From the cell containing the given text, extract its center point as (x, y) coordinate. 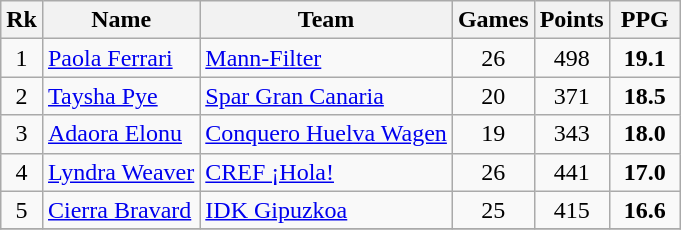
19.1 (644, 58)
25 (493, 210)
415 (572, 210)
Conquero Huelva Wagen (326, 134)
18.5 (644, 96)
Mann-Filter (326, 58)
1 (22, 58)
498 (572, 58)
2 (22, 96)
Team (326, 20)
371 (572, 96)
PPG (644, 20)
343 (572, 134)
Cierra Bravard (120, 210)
3 (22, 134)
Paola Ferrari (120, 58)
16.6 (644, 210)
Name (120, 20)
Lyndra Weaver (120, 172)
19 (493, 134)
Games (493, 20)
Spar Gran Canaria (326, 96)
Points (572, 20)
CREF ¡Hola! (326, 172)
18.0 (644, 134)
4 (22, 172)
17.0 (644, 172)
20 (493, 96)
IDK Gipuzkoa (326, 210)
441 (572, 172)
Adaora Elonu (120, 134)
Taysha Pye (120, 96)
Rk (22, 20)
5 (22, 210)
